From the cell containing the given text, extract its center point as [X, Y] coordinate. 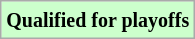
Qualified for playoffs [98, 20]
